From the cell containing the given text, extract its center point as [x, y] coordinate. 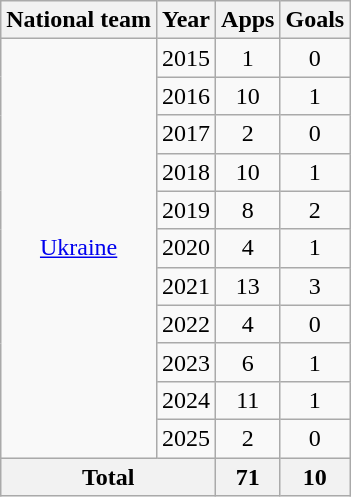
Goals [315, 20]
13 [248, 286]
2017 [186, 134]
11 [248, 400]
2024 [186, 400]
2015 [186, 58]
Ukraine [79, 248]
2023 [186, 362]
Total [108, 477]
2025 [186, 438]
71 [248, 477]
8 [248, 210]
2016 [186, 96]
2018 [186, 172]
3 [315, 286]
Apps [248, 20]
Year [186, 20]
2021 [186, 286]
National team [79, 20]
2020 [186, 248]
2019 [186, 210]
6 [248, 362]
2022 [186, 324]
